Output the (x, y) coordinate of the center of the cell containing the given text.  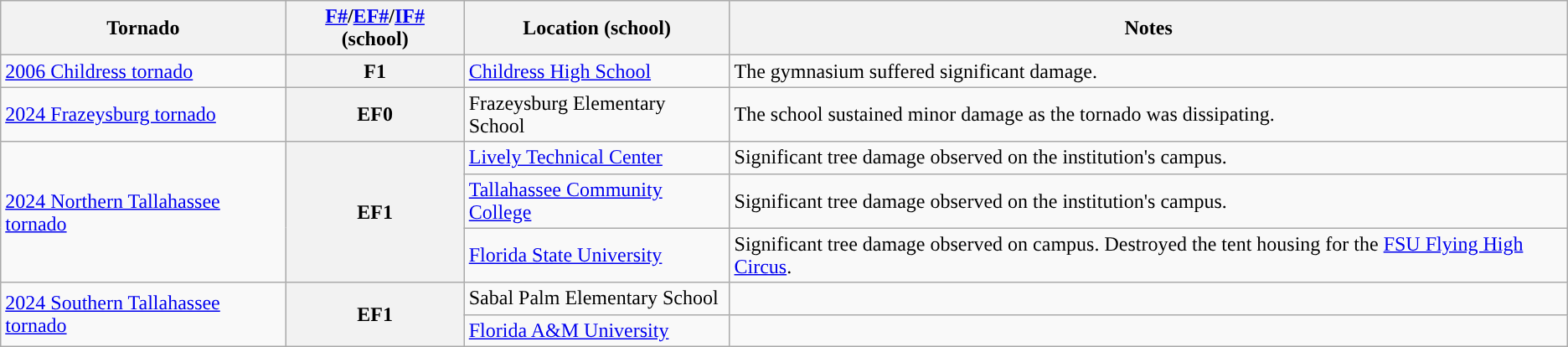
Significant tree damage observed on campus. Destroyed the tent housing for the FSU Flying High Circus. (1148, 255)
Lively Technical Center (596, 158)
Sabal Palm Elementary School (596, 298)
Notes (1148, 28)
Tallahassee Community College (596, 201)
Childress High School (596, 71)
2024 Frazeysburg tornado (143, 114)
Florida A&M University (596, 330)
F#/EF#/IF# (school) (375, 28)
F1 (375, 71)
2024 Northern Tallahassee tornado (143, 212)
The school sustained minor damage as the tornado was dissipating. (1148, 114)
2006 Childress tornado (143, 71)
2024 Southern Tallahassee tornado (143, 314)
EF0 (375, 114)
Florida State University (596, 255)
Tornado (143, 28)
Location (school) (596, 28)
Frazeysburg Elementary School (596, 114)
The gymnasium suffered significant damage. (1148, 71)
